Detect which cell encompasses the target text, then output its (X, Y) center coordinate. 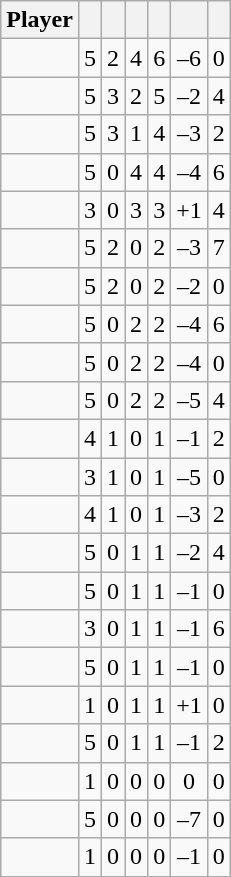
–6 (190, 58)
–7 (190, 819)
Player (40, 20)
7 (218, 248)
